Determine the [x, y] coordinate at the center of the cell enclosing the given text.  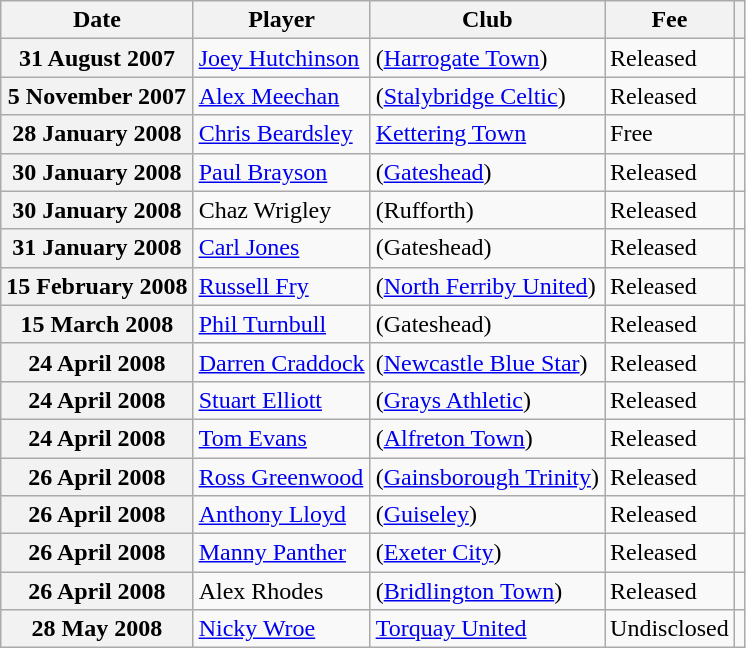
(Exeter City) [487, 553]
Joey Hutchinson [282, 58]
Paul Brayson [282, 172]
(Grays Athletic) [487, 400]
Torquay United [487, 629]
Free [670, 134]
(Harrogate Town) [487, 58]
28 January 2008 [97, 134]
Chaz Wrigley [282, 210]
15 February 2008 [97, 286]
Anthony Lloyd [282, 515]
Manny Panther [282, 553]
Fee [670, 20]
Kettering Town [487, 134]
Date [97, 20]
Carl Jones [282, 248]
31 August 2007 [97, 58]
Chris Beardsley [282, 134]
(Bridlington Town) [487, 591]
31 January 2008 [97, 248]
Ross Greenwood [282, 477]
(Stalybridge Celtic) [487, 96]
(North Ferriby United) [487, 286]
Player [282, 20]
Russell Fry [282, 286]
(Gainsborough Trinity) [487, 477]
(Guiseley) [487, 515]
(Rufforth) [487, 210]
Alex Meechan [282, 96]
Club [487, 20]
Undisclosed [670, 629]
Nicky Wroe [282, 629]
Stuart Elliott [282, 400]
28 May 2008 [97, 629]
(Alfreton Town) [487, 438]
Tom Evans [282, 438]
Phil Turnbull [282, 324]
5 November 2007 [97, 96]
Darren Craddock [282, 362]
Alex Rhodes [282, 591]
(Newcastle Blue Star) [487, 362]
15 March 2008 [97, 324]
